Return (x, y) of the center of cell containing provided text 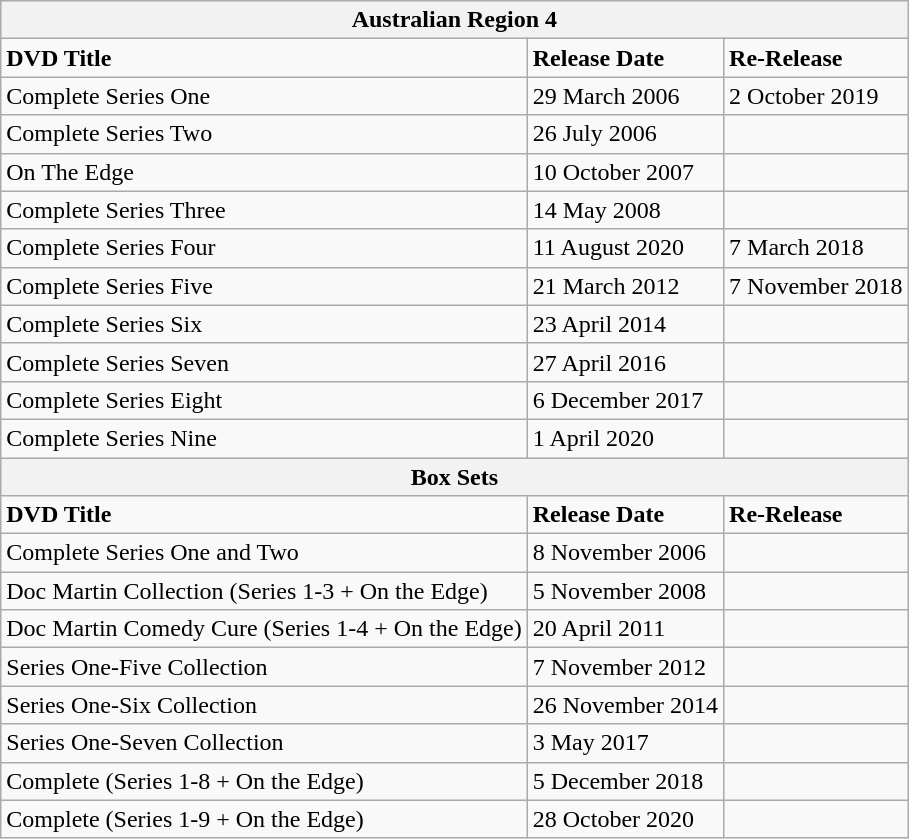
26 July 2006 (625, 134)
1 April 2020 (625, 438)
11 August 2020 (625, 248)
Complete Series Nine (264, 438)
Australian Region 4 (454, 20)
8 November 2006 (625, 553)
5 December 2018 (625, 781)
Complete Series Eight (264, 400)
Complete Series One and Two (264, 553)
Complete (Series 1-9 + On the Edge) (264, 819)
Complete Series Three (264, 210)
6 December 2017 (625, 400)
27 April 2016 (625, 362)
5 November 2008 (625, 591)
Complete Series Seven (264, 362)
Complete (Series 1-8 + On the Edge) (264, 781)
On The Edge (264, 172)
20 April 2011 (625, 629)
29 March 2006 (625, 96)
Series One-Seven Collection (264, 743)
21 March 2012 (625, 286)
Series One-Five Collection (264, 667)
3 May 2017 (625, 743)
Complete Series One (264, 96)
23 April 2014 (625, 324)
26 November 2014 (625, 705)
Box Sets (454, 477)
2 October 2019 (816, 96)
7 November 2012 (625, 667)
28 October 2020 (625, 819)
Doc Martin Comedy Cure (Series 1-4 + On the Edge) (264, 629)
7 March 2018 (816, 248)
Series One-Six Collection (264, 705)
Complete Series Six (264, 324)
7 November 2018 (816, 286)
14 May 2008 (625, 210)
Complete Series Four (264, 248)
Complete Series Five (264, 286)
Complete Series Two (264, 134)
Doc Martin Collection (Series 1-3 + On the Edge) (264, 591)
10 October 2007 (625, 172)
